Pinpoint the cell where the given text exists, returning its (x, y) midpoint coordinate. 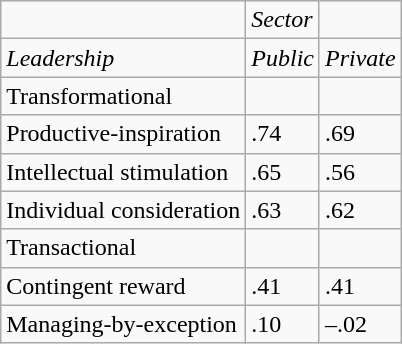
Transformational (124, 96)
.10 (283, 324)
.62 (360, 210)
.69 (360, 134)
.65 (283, 172)
Transactional (124, 248)
Individual consideration (124, 210)
Public (283, 58)
Private (360, 58)
.74 (283, 134)
–.02 (360, 324)
Sector (283, 20)
.56 (360, 172)
Managing-by-exception (124, 324)
.63 (283, 210)
Leadership (124, 58)
Productive-inspiration (124, 134)
Contingent reward (124, 286)
Intellectual stimulation (124, 172)
